Detect which cell encompasses the target text, then output its [x, y] center coordinate. 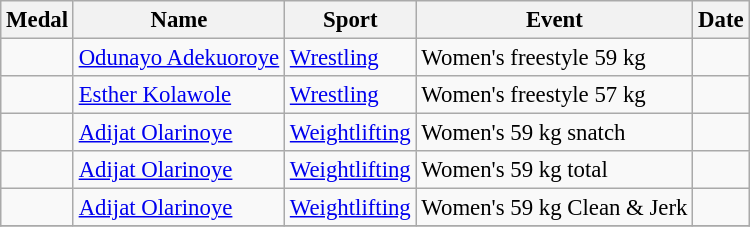
Odunayo Adekuoroye [178, 58]
Women's 59 kg snatch [554, 133]
Women's freestyle 59 kg [554, 58]
Women's freestyle 57 kg [554, 95]
Medal [38, 20]
Name [178, 20]
Women's 59 kg total [554, 170]
Event [554, 20]
Esther Kolawole [178, 95]
Sport [351, 20]
Women's 59 kg Clean & Jerk [554, 208]
Date [721, 20]
